Provide the [x, y] coordinate of the cell's center where the given text is located.  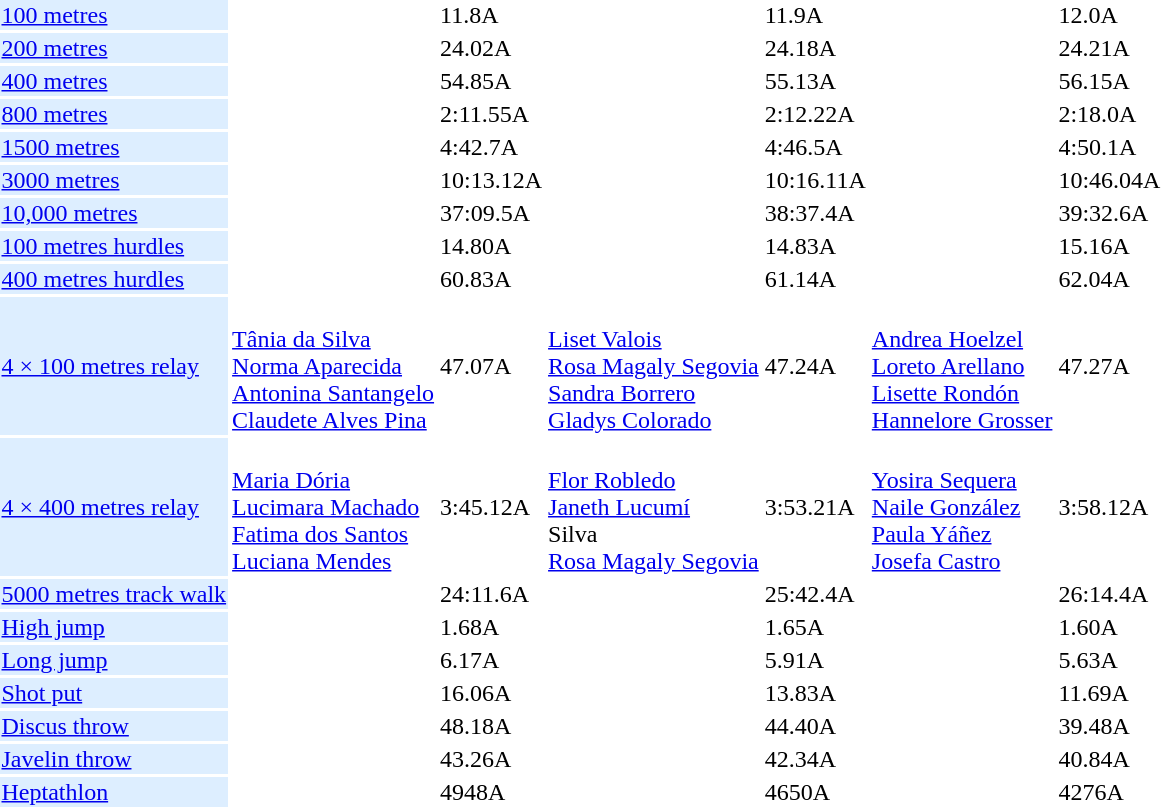
42.34A [815, 759]
400 metres [114, 81]
14.83A [815, 246]
55.13A [815, 81]
10:16.11A [815, 180]
61.14A [815, 279]
4:42.7A [492, 147]
11.8A [492, 15]
4:46.5A [815, 147]
11.9A [815, 15]
4650A [815, 792]
3000 metres [114, 180]
4948A [492, 792]
24:11.6A [492, 594]
800 metres [114, 114]
54.85A [492, 81]
24.18A [815, 48]
Discus throw [114, 726]
14.80A [492, 246]
38:37.4A [815, 213]
5.91A [815, 660]
10,000 metres [114, 213]
Flor RobledoJaneth LucumíSilvaRosa Magaly Segovia [654, 507]
Andrea HoelzelLoreto ArellanoLisette RondónHannelore Grosser [962, 366]
200 metres [114, 48]
1500 metres [114, 147]
44.40A [815, 726]
100 metres hurdles [114, 246]
Javelin throw [114, 759]
100 metres [114, 15]
400 metres hurdles [114, 279]
Maria DóriaLucimara MachadoFatima dos SantosLuciana Mendes [334, 507]
5000 metres track walk [114, 594]
Yosira SequeraNaile GonzálezPaula YáñezJosefa Castro [962, 507]
4 × 100 metres relay [114, 366]
43.26A [492, 759]
37:09.5A [492, 213]
4 × 400 metres relay [114, 507]
13.83A [815, 693]
1.68A [492, 627]
10:13.12A [492, 180]
2:12.22A [815, 114]
48.18A [492, 726]
3:45.12A [492, 507]
1.65A [815, 627]
25:42.4A [815, 594]
60.83A [492, 279]
3:53.21A [815, 507]
2:11.55A [492, 114]
Heptathlon [114, 792]
16.06A [492, 693]
Liset ValoisRosa Magaly SegoviaSandra BorreroGladys Colorado [654, 366]
24.02A [492, 48]
Shot put [114, 693]
47.07A [492, 366]
High jump [114, 627]
Tânia da SilvaNorma AparecidaAntonina SantangeloClaudete Alves Pina [334, 366]
47.24A [815, 366]
Long jump [114, 660]
6.17A [492, 660]
